Locate the cell with the specified text and output its [x, y] center coordinate. 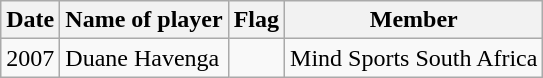
Date [30, 20]
2007 [30, 58]
Name of player [144, 20]
Duane Havenga [144, 58]
Member [414, 20]
Mind Sports South Africa [414, 58]
Flag [256, 20]
